Locate the cell with the specified text and output its [x, y] center coordinate. 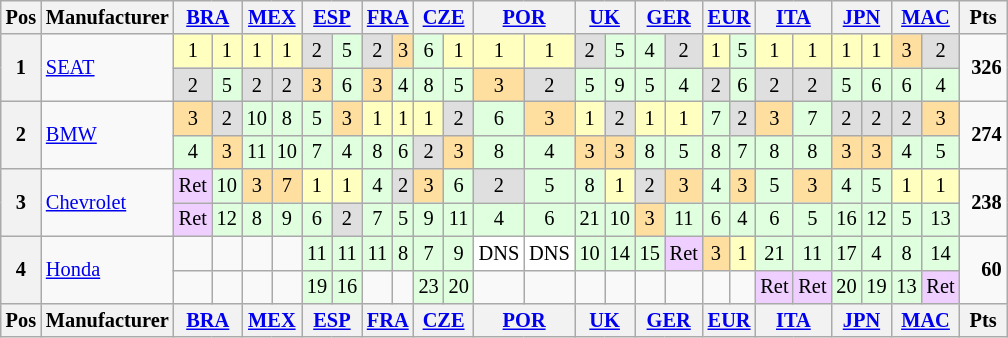
274 [984, 134]
17 [846, 253]
326 [984, 68]
SEAT [108, 68]
60 [984, 270]
BMW [108, 134]
Honda [108, 270]
15 [650, 253]
23 [429, 287]
238 [984, 202]
Chevrolet [108, 202]
